Locate the cell with the specified text and output its (X, Y) center coordinate. 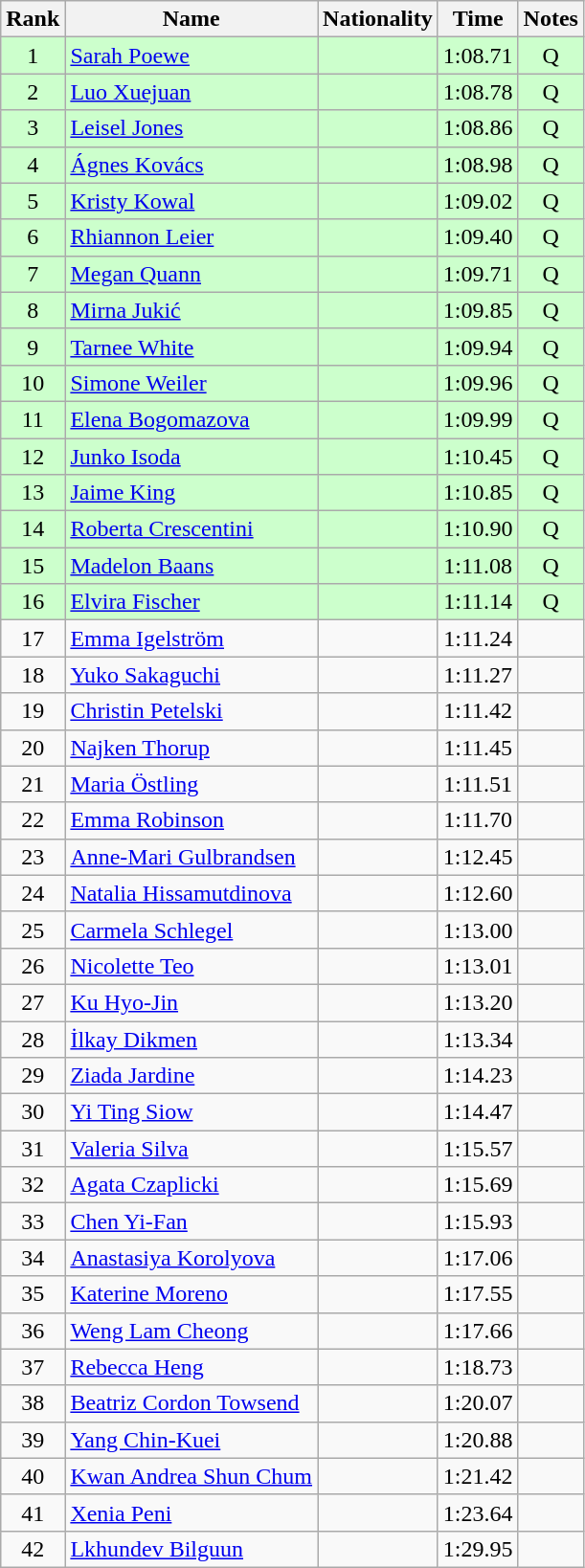
1:09.40 (478, 237)
Simone Weiler (191, 383)
1:09.02 (478, 201)
Sarah Poewe (191, 56)
Emma Igelström (191, 638)
1:11.27 (478, 675)
Rank (33, 19)
1:11.08 (478, 566)
Christin Petelski (191, 711)
1:11.51 (478, 784)
1:11.45 (478, 748)
1:13.00 (478, 930)
26 (33, 966)
Ku Hyo-Jin (191, 1002)
35 (33, 1294)
10 (33, 383)
Madelon Baans (191, 566)
5 (33, 201)
1:13.01 (478, 966)
1:14.23 (478, 1076)
Beatriz Cordon Towsend (191, 1403)
1:10.90 (478, 529)
Maria Östling (191, 784)
41 (33, 1512)
20 (33, 748)
Kwan Andrea Shun Chum (191, 1476)
Leisel Jones (191, 128)
Megan Quann (191, 274)
Agata Czaplicki (191, 1185)
37 (33, 1367)
23 (33, 857)
31 (33, 1149)
Yuko Sakaguchi (191, 675)
Yang Chin-Kuei (191, 1440)
Chen Yi-Fan (191, 1221)
12 (33, 457)
1:11.24 (478, 638)
Junko Isoda (191, 457)
Anne-Mari Gulbrandsen (191, 857)
1:18.73 (478, 1367)
Xenia Peni (191, 1512)
1:17.66 (478, 1331)
Notes (551, 19)
1:15.57 (478, 1149)
1:17.06 (478, 1258)
22 (33, 820)
Valeria Silva (191, 1149)
24 (33, 893)
Tarnee White (191, 347)
1:20.88 (478, 1440)
17 (33, 638)
34 (33, 1258)
27 (33, 1002)
1:14.47 (478, 1112)
1:09.71 (478, 274)
14 (33, 529)
Elvira Fischer (191, 602)
Emma Robinson (191, 820)
1:10.45 (478, 457)
21 (33, 784)
1:20.07 (478, 1403)
1:17.55 (478, 1294)
1:09.99 (478, 419)
11 (33, 419)
9 (33, 347)
Luo Xuejuan (191, 92)
1:21.42 (478, 1476)
7 (33, 274)
1:13.34 (478, 1039)
1:10.85 (478, 493)
1:11.70 (478, 820)
Mirna Jukić (191, 310)
19 (33, 711)
1:08.98 (478, 165)
1:08.86 (478, 128)
1:15.69 (478, 1185)
Ágnes Kovács (191, 165)
Nationality (378, 19)
8 (33, 310)
Yi Ting Siow (191, 1112)
1:09.85 (478, 310)
1:29.95 (478, 1549)
1:12.60 (478, 893)
1:09.96 (478, 383)
İlkay Dikmen (191, 1039)
42 (33, 1549)
36 (33, 1331)
Natalia Hissamutdinova (191, 893)
13 (33, 493)
40 (33, 1476)
15 (33, 566)
Weng Lam Cheong (191, 1331)
Katerine Moreno (191, 1294)
33 (33, 1221)
30 (33, 1112)
Name (191, 19)
32 (33, 1185)
Ziada Jardine (191, 1076)
6 (33, 237)
Najken Thorup (191, 748)
16 (33, 602)
38 (33, 1403)
2 (33, 92)
1:08.78 (478, 92)
1:08.71 (478, 56)
Rhiannon Leier (191, 237)
Lkhundev Bilguun (191, 1549)
29 (33, 1076)
1:23.64 (478, 1512)
Time (478, 19)
Elena Bogomazova (191, 419)
Roberta Crescentini (191, 529)
Anastasiya Korolyova (191, 1258)
Carmela Schlegel (191, 930)
18 (33, 675)
39 (33, 1440)
1:11.14 (478, 602)
1:09.94 (478, 347)
Jaime King (191, 493)
25 (33, 930)
1:13.20 (478, 1002)
Nicolette Teo (191, 966)
1:15.93 (478, 1221)
1 (33, 56)
1:11.42 (478, 711)
3 (33, 128)
28 (33, 1039)
Rebecca Heng (191, 1367)
Kristy Kowal (191, 201)
1:12.45 (478, 857)
4 (33, 165)
